Detect which cell encompasses the target text, then output its (x, y) center coordinate. 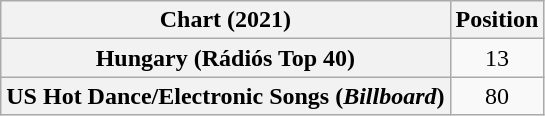
80 (497, 96)
13 (497, 58)
Chart (2021) (226, 20)
Hungary (Rádiós Top 40) (226, 58)
US Hot Dance/Electronic Songs (Billboard) (226, 96)
Position (497, 20)
